Return (x, y) of the center of cell containing provided text 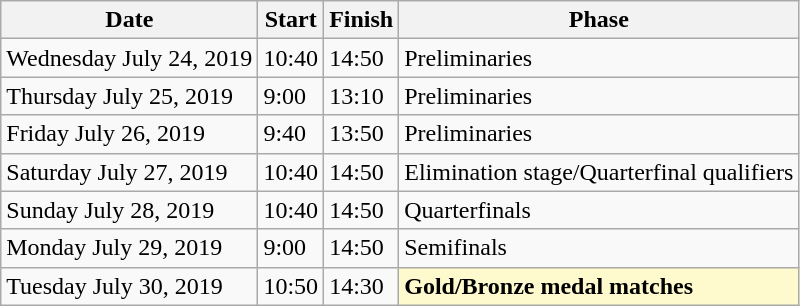
Quarterfinals (599, 210)
Tuesday July 30, 2019 (130, 286)
13:10 (362, 96)
Start (291, 20)
Phase (599, 20)
Thursday July 25, 2019 (130, 96)
Gold/Bronze medal matches (599, 286)
Wednesday July 24, 2019 (130, 58)
Elimination stage/Quarterfinal qualifiers (599, 172)
13:50 (362, 134)
14:30 (362, 286)
10:50 (291, 286)
Date (130, 20)
9:40 (291, 134)
Sunday July 28, 2019 (130, 210)
Saturday July 27, 2019 (130, 172)
Friday July 26, 2019 (130, 134)
Monday July 29, 2019 (130, 248)
Finish (362, 20)
Semifinals (599, 248)
